Scan for the cell matching the given text and deliver its [X, Y] coordinate at center. 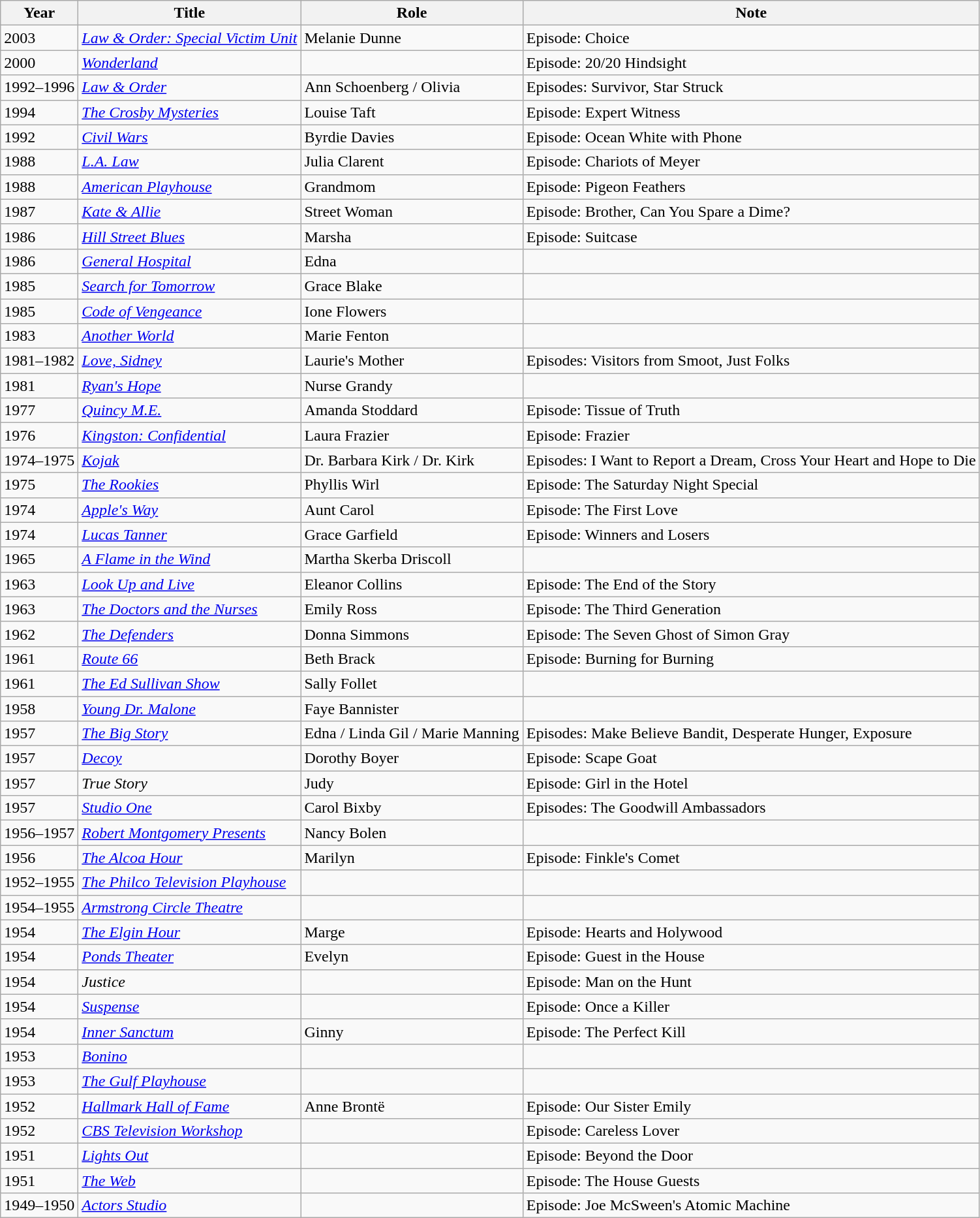
Code of Vengeance [189, 311]
Kingston: Confidential [189, 435]
Episodes: Visitors from Smoot, Just Folks [751, 361]
Episode: Brother, Can You Spare a Dime? [751, 211]
Robert Montgomery Presents [189, 833]
Episode: Girl in the Hotel [751, 783]
Edna / Linda Gil / Marie Manning [412, 734]
Look Up and Live [189, 584]
Sally Follet [412, 683]
Ginny [412, 1031]
Lucas Tanner [189, 535]
1954–1955 [39, 907]
Laura Frazier [412, 435]
Episode: 20/20 Hindsight [751, 63]
Amanda Stoddard [412, 411]
Grandmom [412, 187]
Marie Fenton [412, 336]
Julia Clarent [412, 162]
Kojak [189, 460]
Carol Bixby [412, 808]
Ann Schoenberg / Olivia [412, 87]
Episode: Scape Goat [751, 758]
1956 [39, 858]
1981–1982 [39, 361]
General Hospital [189, 261]
Episode: Pigeon Feathers [751, 187]
Episode: Careless Lover [751, 1131]
Episode: The Third Generation [751, 609]
The Web [189, 1181]
Anne Brontë [412, 1106]
1965 [39, 559]
Route 66 [189, 659]
Martha Skerba Driscoll [412, 559]
Nancy Bolen [412, 833]
Beth Brack [412, 659]
Episode: Beyond the Door [751, 1156]
Episodes: I Want to Report a Dream, Cross Your Heart and Hope to Die [751, 460]
Search for Tomorrow [189, 286]
American Playhouse [189, 187]
1976 [39, 435]
The Ed Sullivan Show [189, 683]
Title [189, 13]
1987 [39, 211]
Note [751, 13]
Inner Sanctum [189, 1031]
Dr. Barbara Kirk / Dr. Kirk [412, 460]
1958 [39, 708]
Marsha [412, 236]
1992 [39, 137]
Hill Street Blues [189, 236]
Phyllis Wirl [412, 485]
Law & Order [189, 87]
Apple's Way [189, 510]
Year [39, 13]
1983 [39, 336]
1952–1955 [39, 882]
Episode: The End of the Story [751, 584]
Ponds Theater [189, 957]
Episode: Ocean White with Phone [751, 137]
Nurse Grandy [412, 386]
Episodes: Make Believe Bandit, Desperate Hunger, Exposure [751, 734]
The Alcoa Hour [189, 858]
Actors Studio [189, 1206]
Judy [412, 783]
L.A. Law [189, 162]
The Big Story [189, 734]
Episode: Hearts and Holywood [751, 932]
Grace Garfield [412, 535]
Studio One [189, 808]
Lights Out [189, 1156]
True Story [189, 783]
The Crosby Mysteries [189, 112]
Suspense [189, 1007]
2003 [39, 38]
Edna [412, 261]
Hallmark Hall of Fame [189, 1106]
The Philco Television Playhouse [189, 882]
The Defenders [189, 634]
Episode: Our Sister Emily [751, 1106]
Ione Flowers [412, 311]
Law & Order: Special Victim Unit [189, 38]
Role [412, 13]
Episodes: Survivor, Star Struck [751, 87]
Ryan's Hope [189, 386]
Episode: Finkle's Comet [751, 858]
Episode: The Perfect Kill [751, 1031]
Decoy [189, 758]
Justice [189, 982]
Episode: The First Love [751, 510]
The Doctors and the Nurses [189, 609]
Episode: The House Guests [751, 1181]
Emily Ross [412, 609]
Episode: Choice [751, 38]
Episode: The Saturday Night Special [751, 485]
Another World [189, 336]
The Elgin Hour [189, 932]
2000 [39, 63]
Donna Simmons [412, 634]
Aunt Carol [412, 510]
Grace Blake [412, 286]
Episode: Chariots of Meyer [751, 162]
Civil Wars [189, 137]
1994 [39, 112]
Episode: Frazier [751, 435]
Laurie's Mother [412, 361]
Dorothy Boyer [412, 758]
Marge [412, 932]
Episode: Suitcase [751, 236]
Louise Taft [412, 112]
Episode: Winners and Losers [751, 535]
Faye Bannister [412, 708]
Wonderland [189, 63]
Young Dr. Malone [189, 708]
1992–1996 [39, 87]
Kate & Allie [189, 211]
The Rookies [189, 485]
Bonino [189, 1056]
Eleanor Collins [412, 584]
Marilyn [412, 858]
Love, Sidney [189, 361]
A Flame in the Wind [189, 559]
1949–1950 [39, 1206]
Episodes: The Goodwill Ambassadors [751, 808]
Episode: Expert Witness [751, 112]
Episode: Joe McSween's Atomic Machine [751, 1206]
1962 [39, 634]
1977 [39, 411]
1974–1975 [39, 460]
Episode: Guest in the House [751, 957]
Evelyn [412, 957]
CBS Television Workshop [189, 1131]
Armstrong Circle Theatre [189, 907]
1981 [39, 386]
Byrdie Davies [412, 137]
Episode: Burning for Burning [751, 659]
Episode: The Seven Ghost of Simon Gray [751, 634]
The Gulf Playhouse [189, 1081]
1956–1957 [39, 833]
Street Woman [412, 211]
Episode: Once a Killer [751, 1007]
1975 [39, 485]
Melanie Dunne [412, 38]
Quincy M.E. [189, 411]
Episode: Man on the Hunt [751, 982]
Episode: Tissue of Truth [751, 411]
